Provide the [X, Y] coordinate of the cell's center where the given text is located.  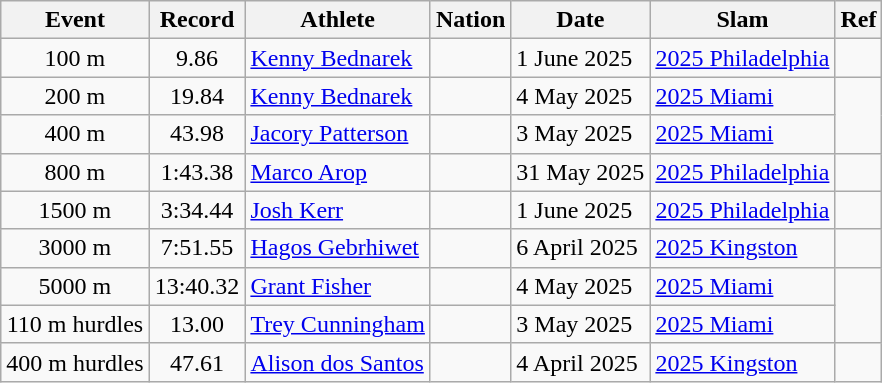
1500 m [75, 210]
Athlete [338, 20]
3000 m [75, 248]
Ref [858, 20]
Nation [470, 20]
Marco Arop [338, 172]
400 m hurdles [75, 362]
Jacory Patterson [338, 134]
7:51.55 [197, 248]
13.00 [197, 324]
Date [580, 20]
1:43.38 [197, 172]
4 April 2025 [580, 362]
13:40.32 [197, 286]
19.84 [197, 96]
Alison dos Santos [338, 362]
Record [197, 20]
31 May 2025 [580, 172]
100 m [75, 58]
200 m [75, 96]
Josh Kerr [338, 210]
47.61 [197, 362]
110 m hurdles [75, 324]
400 m [75, 134]
3:34.44 [197, 210]
Hagos Gebrhiwet [338, 248]
6 April 2025 [580, 248]
800 m [75, 172]
Event [75, 20]
43.98 [197, 134]
Grant Fisher [338, 286]
9.86 [197, 58]
5000 m [75, 286]
Slam [742, 20]
Trey Cunningham [338, 324]
